Provide the (x, y) coordinate of the cell's center where the given text is located.  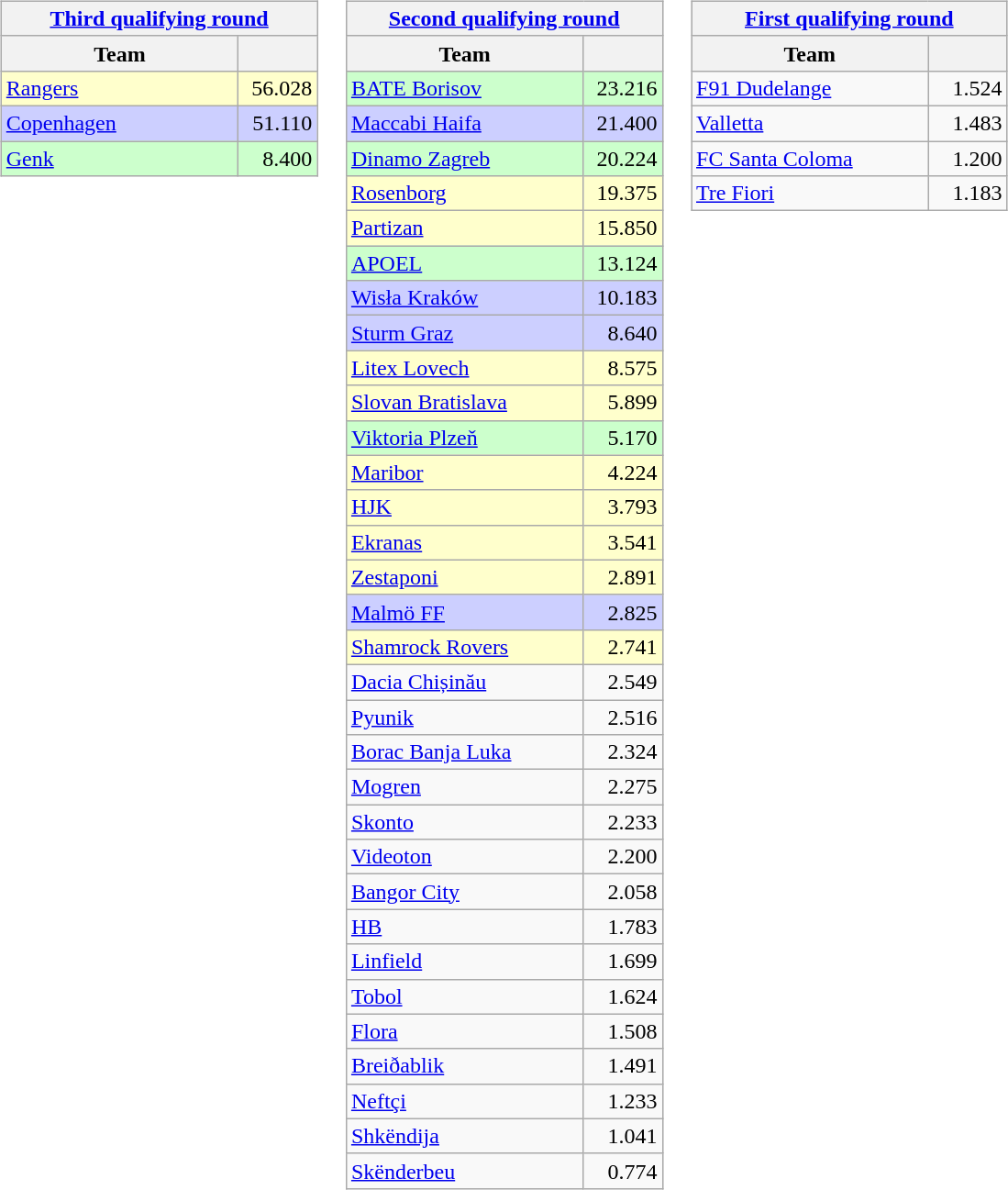
Skënderbeu (464, 1171)
Rosenborg (464, 194)
Partizan (464, 228)
Skonto (464, 822)
8.400 (278, 159)
1.508 (623, 1031)
4.224 (623, 473)
Third qualifying round (160, 18)
HB (464, 927)
3.541 (623, 542)
Shamrock Rovers (464, 647)
Rangers (119, 88)
Viktoria Plzeň (464, 438)
10.183 (623, 298)
Maribor (464, 473)
Neftçi (464, 1101)
Flora (464, 1031)
2.741 (623, 647)
Sturm Graz (464, 333)
1.183 (968, 194)
2.891 (623, 577)
First qualifying round (849, 18)
Tobol (464, 996)
Breiðablik (464, 1066)
2.058 (623, 892)
1.524 (968, 88)
2.516 (623, 717)
Linfield (464, 962)
1.483 (968, 123)
2.549 (623, 682)
Genk (119, 159)
1.699 (623, 962)
2.275 (623, 787)
2.233 (623, 822)
Copenhagen (119, 123)
1.233 (623, 1101)
HJK (464, 507)
Malmö FF (464, 612)
15.850 (623, 228)
8.575 (623, 368)
19.375 (623, 194)
5.899 (623, 403)
1.041 (623, 1136)
FC Santa Coloma (811, 159)
5.170 (623, 438)
1.624 (623, 996)
2.825 (623, 612)
Maccabi Haifa (464, 123)
Valletta (811, 123)
51.110 (278, 123)
1.200 (968, 159)
8.640 (623, 333)
Mogren (464, 787)
APOEL (464, 263)
Pyunik (464, 717)
Videoton (464, 857)
Borac Banja Luka (464, 752)
Bangor City (464, 892)
BATE Borisov (464, 88)
Tre Fiori (811, 194)
0.774 (623, 1171)
Litex Lovech (464, 368)
23.216 (623, 88)
Dinamo Zagreb (464, 159)
Dacia Chișinău (464, 682)
Slovan Bratislava (464, 403)
Wisła Kraków (464, 298)
56.028 (278, 88)
20.224 (623, 159)
Shkëndija (464, 1136)
13.124 (623, 263)
21.400 (623, 123)
3.793 (623, 507)
Zestaponi (464, 577)
F91 Dudelange (811, 88)
Second qualifying round (504, 18)
1.491 (623, 1066)
2.200 (623, 857)
2.324 (623, 752)
Ekranas (464, 542)
1.783 (623, 927)
